Identify which cell holds the provided text, then report its (X, Y) central coordinate. 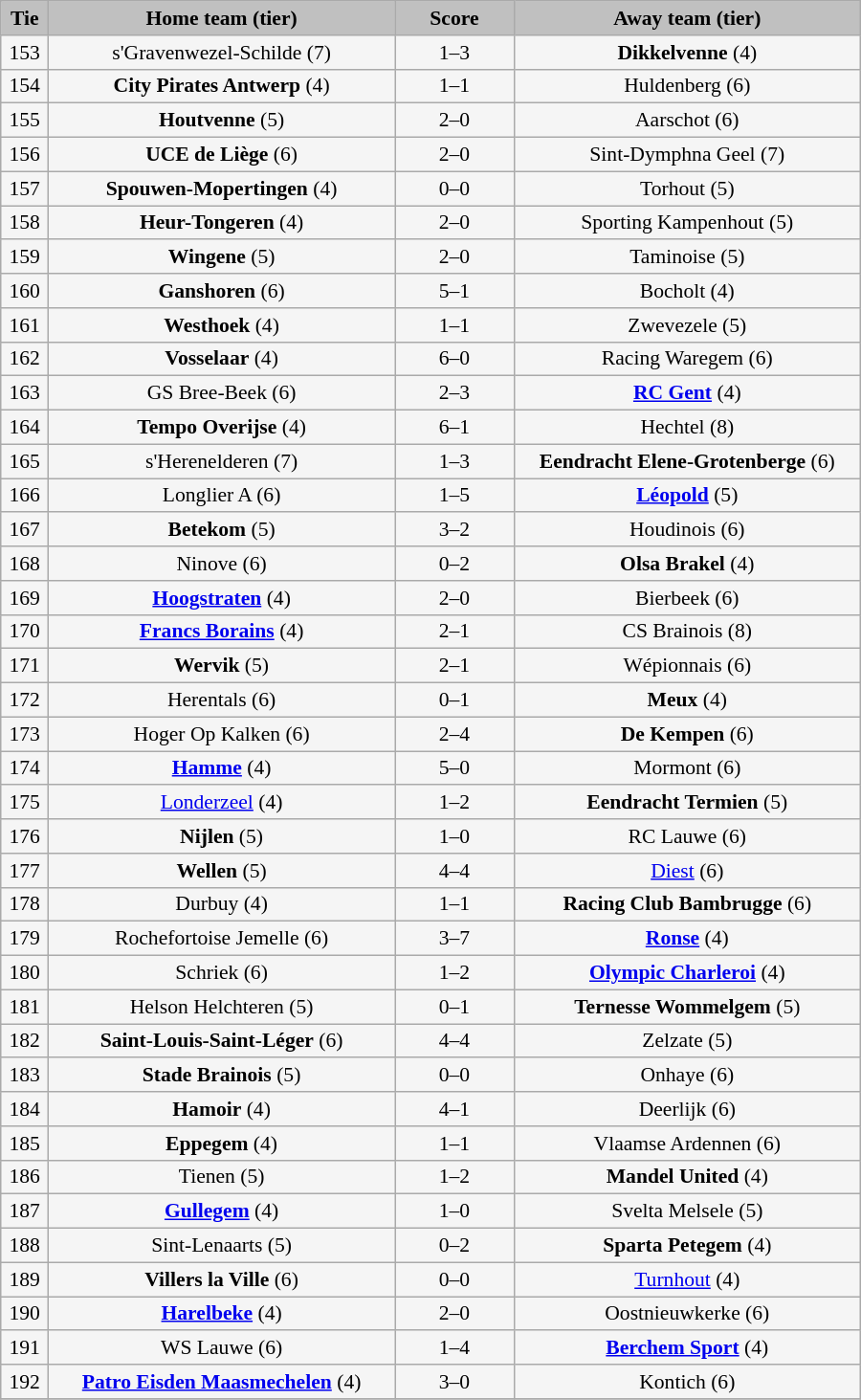
Bierbeek (6) (687, 598)
Aarschot (6) (687, 121)
Home team (tier) (222, 18)
Olsa Brakel (4) (687, 564)
Eendracht Termien (5) (687, 803)
Heur-Tongeren (4) (222, 223)
Vlaamse Ardennen (6) (687, 1144)
s'Gravenwezel-Schilde (7) (222, 53)
179 (25, 939)
Olympic Charleroi (4) (687, 973)
Berchem Sport (4) (687, 1348)
Tienen (5) (222, 1177)
155 (25, 121)
Kontich (6) (687, 1382)
2–4 (455, 734)
Racing Club Bambrugge (6) (687, 904)
156 (25, 155)
Sparta Petegem (4) (687, 1246)
174 (25, 768)
1–4 (455, 1348)
153 (25, 53)
Schriek (6) (222, 973)
Mormont (6) (687, 768)
168 (25, 564)
173 (25, 734)
Mandel United (4) (687, 1177)
Rochefortoise Jemelle (6) (222, 939)
Onhaye (6) (687, 1076)
Score (455, 18)
Francs Borains (4) (222, 632)
Zwevezele (5) (687, 325)
Torhout (5) (687, 189)
Houdinois (6) (687, 530)
Oostnieuwkerke (6) (687, 1314)
Hoger Op Kalken (6) (222, 734)
Racing Waregem (6) (687, 359)
192 (25, 1382)
181 (25, 1007)
162 (25, 359)
182 (25, 1041)
Eppegem (4) (222, 1144)
Eendracht Elene-Grotenberge (6) (687, 461)
Herentals (6) (222, 700)
167 (25, 530)
Svelta Melsele (5) (687, 1211)
6–1 (455, 428)
Londerzeel (4) (222, 803)
De Kempen (6) (687, 734)
s'Herenelderen (7) (222, 461)
3–7 (455, 939)
Away team (tier) (687, 18)
Westhoek (4) (222, 325)
Helson Helchteren (5) (222, 1007)
UCE de Liège (6) (222, 155)
Diest (6) (687, 871)
171 (25, 666)
158 (25, 223)
Sint-Dymphna Geel (7) (687, 155)
176 (25, 836)
163 (25, 393)
Sint-Lenaarts (5) (222, 1246)
165 (25, 461)
Deerlijk (6) (687, 1109)
3–0 (455, 1382)
Sporting Kampenhout (5) (687, 223)
Turnhout (4) (687, 1279)
Tempo Overijse (4) (222, 428)
188 (25, 1246)
Bocholt (4) (687, 291)
Harelbeke (4) (222, 1314)
160 (25, 291)
159 (25, 257)
Hamme (4) (222, 768)
Wépionnais (6) (687, 666)
189 (25, 1279)
170 (25, 632)
5–0 (455, 768)
180 (25, 973)
Stade Brainois (5) (222, 1076)
6–0 (455, 359)
Ronse (4) (687, 939)
Longlier A (6) (222, 496)
187 (25, 1211)
Meux (4) (687, 700)
Gullegem (4) (222, 1211)
175 (25, 803)
Taminoise (5) (687, 257)
1–5 (455, 496)
Villers la Ville (6) (222, 1279)
184 (25, 1109)
Hamoir (4) (222, 1109)
185 (25, 1144)
Nijlen (5) (222, 836)
4–1 (455, 1109)
Wellen (5) (222, 871)
Houtvenne (5) (222, 121)
157 (25, 189)
178 (25, 904)
Ninove (6) (222, 564)
166 (25, 496)
Wingene (5) (222, 257)
Patro Eisden Maasmechelen (4) (222, 1382)
City Pirates Antwerp (4) (222, 86)
RC Lauwe (6) (687, 836)
3–2 (455, 530)
Tie (25, 18)
177 (25, 871)
5–1 (455, 291)
191 (25, 1348)
Hechtel (8) (687, 428)
Léopold (5) (687, 496)
186 (25, 1177)
RC Gent (4) (687, 393)
Spouwen-Mopertingen (4) (222, 189)
169 (25, 598)
Vosselaar (4) (222, 359)
172 (25, 700)
GS Bree-Beek (6) (222, 393)
Zelzate (5) (687, 1041)
Durbuy (4) (222, 904)
Ternesse Wommelgem (5) (687, 1007)
WS Lauwe (6) (222, 1348)
Wervik (5) (222, 666)
Hoogstraten (4) (222, 598)
190 (25, 1314)
Dikkelvenne (4) (687, 53)
161 (25, 325)
Betekom (5) (222, 530)
2–3 (455, 393)
164 (25, 428)
CS Brainois (8) (687, 632)
Saint-Louis-Saint-Léger (6) (222, 1041)
154 (25, 86)
Huldenberg (6) (687, 86)
183 (25, 1076)
Ganshoren (6) (222, 291)
